Provide the (x, y) coordinate of the cell's center where the given text is located.  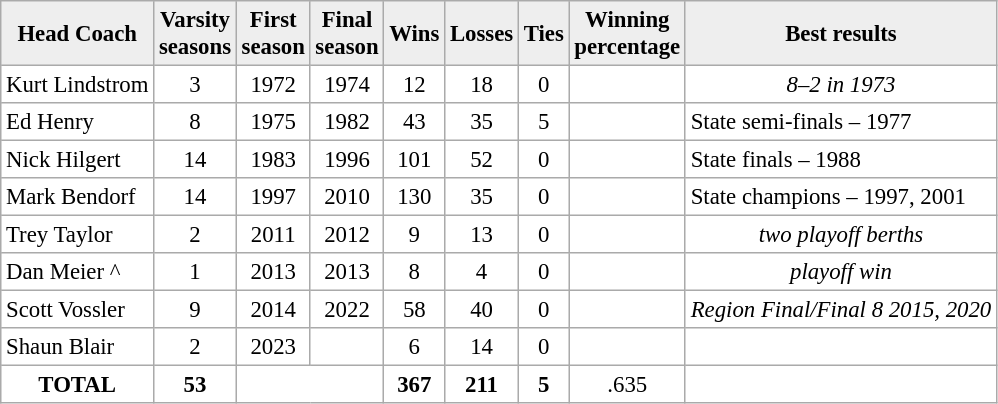
1982 (347, 122)
Finalseason (347, 33)
1997 (273, 197)
43 (414, 122)
12 (414, 84)
4 (482, 272)
6 (414, 347)
playoff win (840, 272)
Winningpercentage (627, 33)
Ed Henry (78, 122)
1974 (347, 84)
18 (482, 84)
2022 (347, 309)
two playoff berths (840, 234)
2012 (347, 234)
Losses (482, 33)
Firstseason (273, 33)
1 (196, 272)
Trey Taylor (78, 234)
3 (196, 84)
Shaun Blair (78, 347)
Dan Meier ^ (78, 272)
Head Coach (78, 33)
1996 (347, 159)
Wins (414, 33)
2010 (347, 197)
2011 (273, 234)
Kurt Lindstrom (78, 84)
13 (482, 234)
211 (482, 384)
1975 (273, 122)
Best results (840, 33)
State semi-finals – 1977 (840, 122)
52 (482, 159)
53 (196, 384)
Ties (544, 33)
Mark Bendorf (78, 197)
2014 (273, 309)
8–2 in 1973 (840, 84)
.635 (627, 384)
State finals – 1988 (840, 159)
Scott Vossler (78, 309)
Varsityseasons (196, 33)
130 (414, 197)
367 (414, 384)
2023 (273, 347)
1972 (273, 84)
State champions – 1997, 2001 (840, 197)
40 (482, 309)
Region Final/Final 8 2015, 2020 (840, 309)
Nick Hilgert (78, 159)
101 (414, 159)
58 (414, 309)
TOTAL (78, 384)
1983 (273, 159)
